Output the (x, y) coordinate of the center of the cell containing the given text.  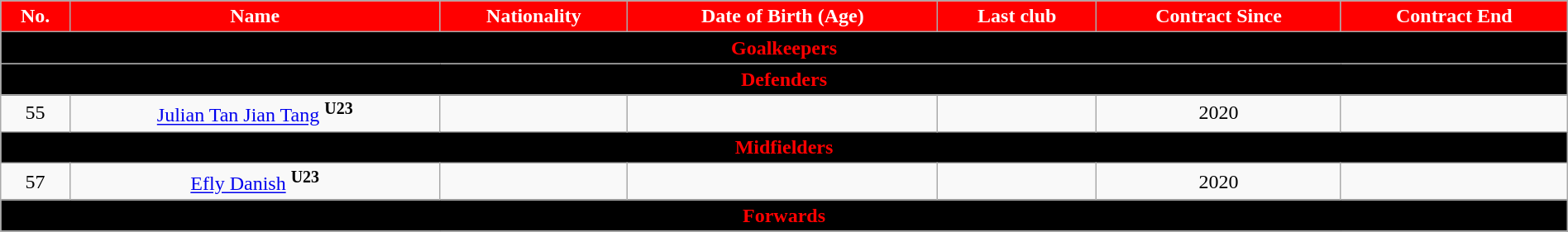
Nationality (534, 17)
Date of Birth (Age) (782, 17)
Contract End (1454, 17)
Julian Tan Jian Tang U23 (255, 114)
Name (255, 17)
57 (36, 182)
55 (36, 114)
Midfielders (784, 147)
Efly Danish U23 (255, 182)
Defenders (784, 79)
No. (36, 17)
Last club (1017, 17)
Goalkeepers (784, 48)
Contract Since (1219, 17)
Forwards (784, 215)
